Return (X, Y) of the center of cell containing provided text 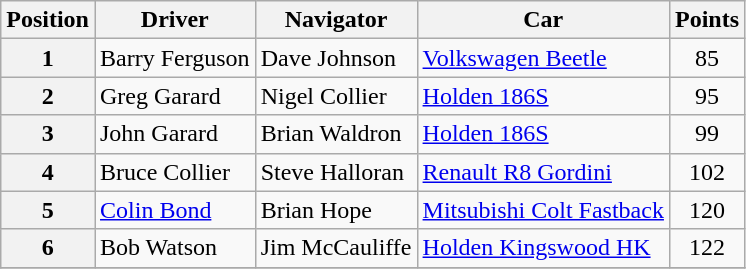
Greg Garard (174, 96)
Brian Waldron (336, 134)
Dave Johnson (336, 58)
122 (706, 248)
Jim McCauliffe (336, 248)
1 (48, 58)
102 (706, 172)
Renault R8 Gordini (543, 172)
6 (48, 248)
Holden Kingswood HK (543, 248)
120 (706, 210)
95 (706, 96)
Bruce Collier (174, 172)
99 (706, 134)
Points (706, 20)
5 (48, 210)
Brian Hope (336, 210)
Colin Bond (174, 210)
Mitsubishi Colt Fastback (543, 210)
John Garard (174, 134)
Car (543, 20)
Driver (174, 20)
85 (706, 58)
Position (48, 20)
Navigator (336, 20)
4 (48, 172)
3 (48, 134)
Steve Halloran (336, 172)
Bob Watson (174, 248)
Volkswagen Beetle (543, 58)
Nigel Collier (336, 96)
2 (48, 96)
Barry Ferguson (174, 58)
